Return the [X, Y] coordinate for the center point of the cell that contains the specified text.  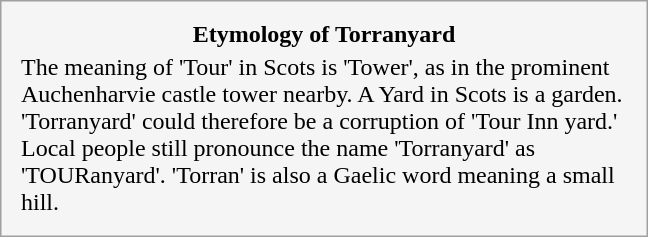
Etymology of Torranyard [324, 35]
